Return (X, Y) of the center of cell containing provided text 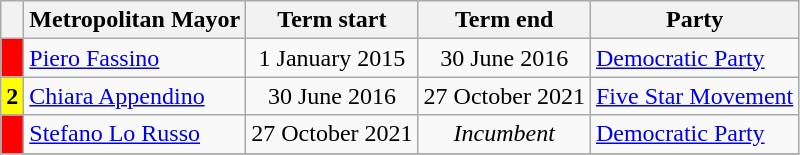
Incumbent (504, 134)
Term start (332, 20)
Piero Fassino (135, 58)
Term end (504, 20)
Five Star Movement (694, 96)
Stefano Lo Russo (135, 134)
Chiara Appendino (135, 96)
Metropolitan Mayor (135, 20)
Party (694, 20)
2 (12, 96)
1 January 2015 (332, 58)
